Search for the cell housing the specified text and yield its [x, y] center coordinate. 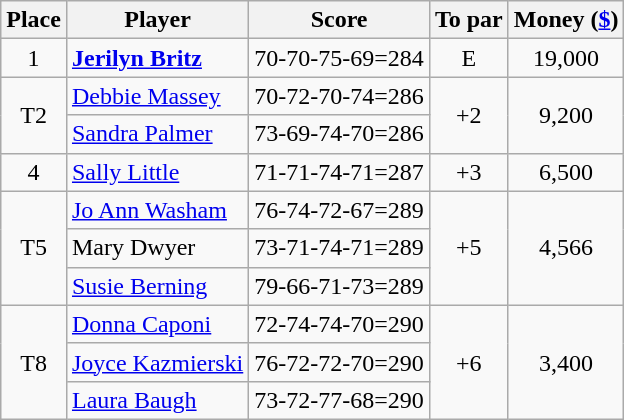
70-72-70-74=286 [340, 96]
Donna Caponi [157, 324]
Player [157, 20]
T5 [34, 248]
4,566 [566, 248]
Money ($) [566, 20]
3,400 [566, 362]
+5 [468, 248]
9,200 [566, 115]
+3 [468, 172]
79-66-71-73=289 [340, 286]
19,000 [566, 58]
4 [34, 172]
+6 [468, 362]
To par [468, 20]
72-74-74-70=290 [340, 324]
Sandra Palmer [157, 134]
Debbie Massey [157, 96]
76-74-72-67=289 [340, 210]
71-71-74-71=287 [340, 172]
6,500 [566, 172]
Susie Berning [157, 286]
Score [340, 20]
Jo Ann Washam [157, 210]
Joyce Kazmierski [157, 362]
Sally Little [157, 172]
Jerilyn Britz [157, 58]
70-70-75-69=284 [340, 58]
T8 [34, 362]
Mary Dwyer [157, 248]
Place [34, 20]
+2 [468, 115]
76-72-72-70=290 [340, 362]
T2 [34, 115]
73-71-74-71=289 [340, 248]
1 [34, 58]
73-72-77-68=290 [340, 400]
Laura Baugh [157, 400]
73-69-74-70=286 [340, 134]
E [468, 58]
